From the cell containing the given text, extract its center point as (X, Y) coordinate. 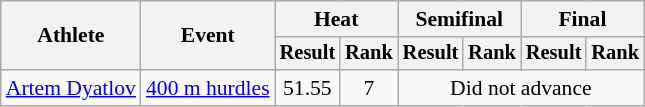
Semifinal (460, 19)
51.55 (308, 88)
7 (369, 88)
Event (208, 36)
Did not advance (521, 88)
Final (582, 19)
400 m hurdles (208, 88)
Athlete (71, 36)
Heat (336, 19)
Artem Dyatlov (71, 88)
